From the cell containing the given text, extract its center point as [x, y] coordinate. 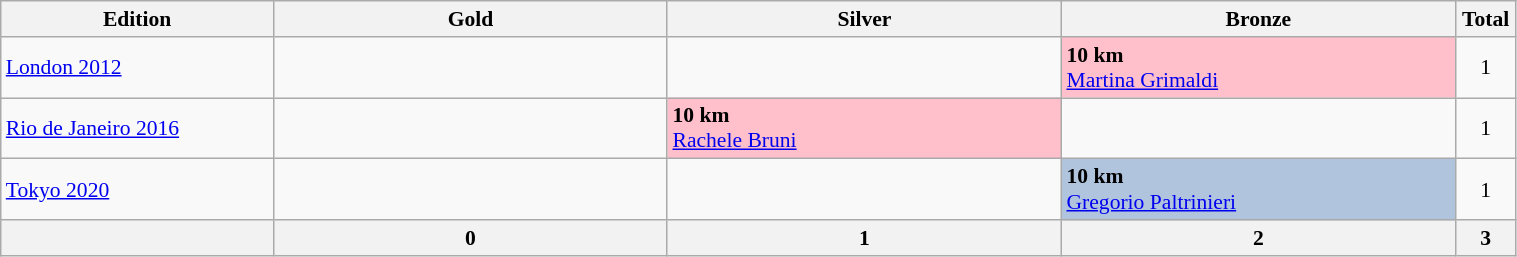
Total [1486, 19]
London 2012 [138, 68]
Edition [138, 19]
Silver [864, 19]
10 kmGregorio Paltrinieri [1258, 190]
Bronze [1258, 19]
10 kmMartina Grimaldi [1258, 68]
10 kmRachele Bruni [864, 128]
Gold [470, 19]
0 [470, 238]
2 [1258, 238]
3 [1486, 238]
Tokyo 2020 [138, 190]
Rio de Janeiro 2016 [138, 128]
